Pinpoint the cell where the given text exists, returning its (X, Y) midpoint coordinate. 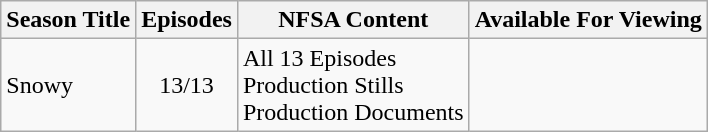
All 13 EpisodesProduction StillsProduction Documents (353, 85)
Available For Viewing (588, 20)
13/13 (187, 85)
Season Title (68, 20)
NFSA Content (353, 20)
Snowy (68, 85)
Episodes (187, 20)
